Scan for the cell matching the given text and deliver its [x, y] coordinate at center. 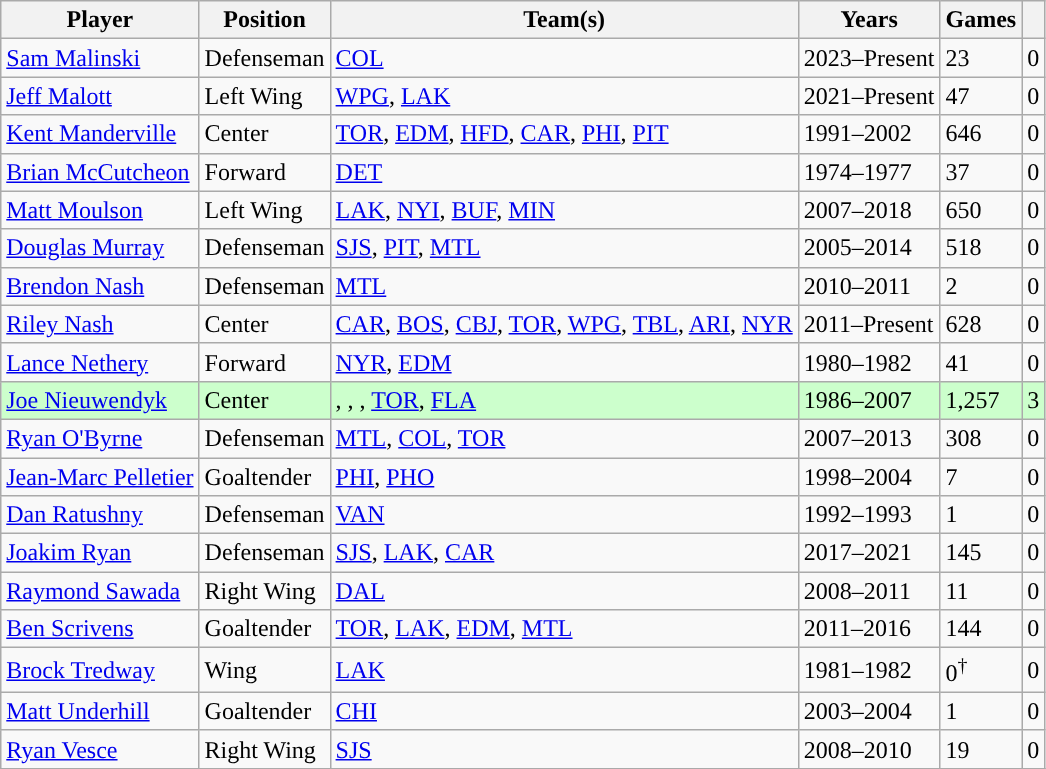
, , , TOR, FLA [564, 400]
LAK, NYI, BUF, MIN [564, 210]
PHI, PHO [564, 477]
23 [981, 58]
1981–1982 [869, 670]
2010–2011 [869, 286]
Ben Scrivens [100, 629]
Player [100, 20]
1,257 [981, 400]
SJS, PIT, MTL [564, 248]
Ryan Vesce [100, 749]
COL [564, 58]
Jean-Marc Pelletier [100, 477]
Matt Underhill [100, 711]
2005–2014 [869, 248]
3 [1034, 400]
2021–Present [869, 96]
Raymond Sawada [100, 591]
308 [981, 438]
2 [981, 286]
NYR, EDM [564, 362]
19 [981, 749]
TOR, LAK, EDM, MTL [564, 629]
0† [981, 670]
41 [981, 362]
1974–1977 [869, 172]
Lance Nethery [100, 362]
Team(s) [564, 20]
TOR, EDM, HFD, CAR, PHI, PIT [564, 134]
LAK [564, 670]
646 [981, 134]
144 [981, 629]
2007–2018 [869, 210]
2007–2013 [869, 438]
MTL [564, 286]
145 [981, 553]
Sam Malinski [100, 58]
Jeff Malott [100, 96]
Brendon Nash [100, 286]
SJS, LAK, CAR [564, 553]
Matt Moulson [100, 210]
2017–2021 [869, 553]
VAN [564, 515]
MTL, COL, TOR [564, 438]
2023–Present [869, 58]
2008–2011 [869, 591]
650 [981, 210]
Kent Manderville [100, 134]
Years [869, 20]
7 [981, 477]
WPG, LAK [564, 96]
CHI [564, 711]
CAR, BOS, CBJ, TOR, WPG, TBL, ARI, NYR [564, 324]
37 [981, 172]
47 [981, 96]
2003–2004 [869, 711]
1986–2007 [869, 400]
1992–1993 [869, 515]
2008–2010 [869, 749]
2011–2016 [869, 629]
Position [264, 20]
11 [981, 591]
Brock Tredway [100, 670]
Brian McCutcheon [100, 172]
1980–1982 [869, 362]
Joe Nieuwendyk [100, 400]
628 [981, 324]
Games [981, 20]
Wing [264, 670]
Douglas Murray [100, 248]
Dan Ratushny [100, 515]
2011–Present [869, 324]
DET [564, 172]
1991–2002 [869, 134]
DAL [564, 591]
Joakim Ryan [100, 553]
Riley Nash [100, 324]
SJS [564, 749]
518 [981, 248]
Ryan O'Byrne [100, 438]
1998–2004 [869, 477]
